Provide the [x, y] coordinate of the cell's center where the given text is located.  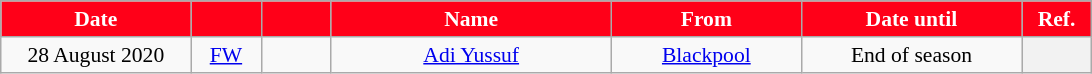
Blackpool [706, 55]
FW [226, 55]
Ref. [1057, 19]
Date until [911, 19]
Date [96, 19]
Adi Yussuf [471, 55]
28 August 2020 [96, 55]
From [706, 19]
Name [471, 19]
End of season [911, 55]
